Return the (x, y) coordinate for the center point of the cell that contains the specified text.  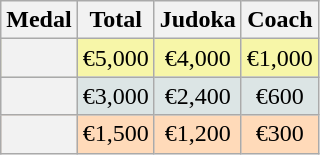
€1,200 (198, 134)
€3,000 (116, 96)
€1,000 (280, 58)
€1,500 (116, 134)
Total (116, 20)
€600 (280, 96)
€300 (280, 134)
Judoka (198, 20)
€4,000 (198, 58)
€2,400 (198, 96)
Coach (280, 20)
Medal (39, 20)
€5,000 (116, 58)
